Detect which cell encompasses the target text, then output its [X, Y] center coordinate. 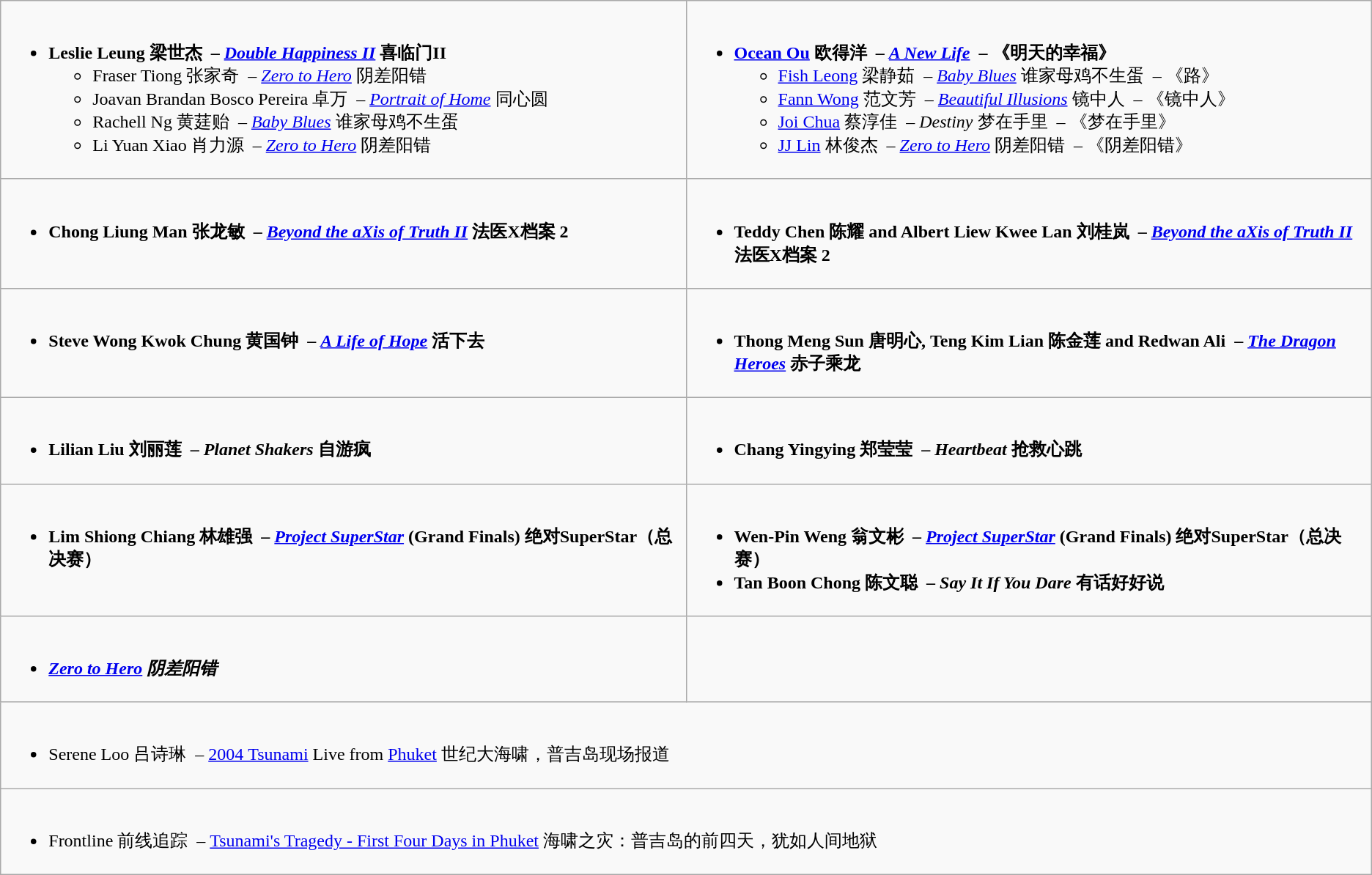
Lim Shiong Chiang 林雄强 – Project SuperStar (Grand Finals) 绝对SuperStar（总决赛） [343, 550]
Chang Yingying 郑莹莹 – Heartbeat 抢救心跳 [1029, 440]
Steve Wong Kwok Chung 黄国钟 – A Life of Hope 活下去 [343, 343]
Wen-Pin Weng 翁文彬 – Project SuperStar (Grand Finals) 绝对SuperStar（总决赛）Tan Boon Chong 陈文聪 – Say It If You Dare 有话好好说 [1029, 550]
Chong Liung Man 张龙敏 – Beyond the aXis of Truth II 法医X档案 2 [343, 233]
Serene Loo 吕诗琳 – 2004 Tsunami Live from Phuket 世纪大海啸，普吉岛现场报道 [686, 745]
Frontline 前线追踪 – Tsunami's Tragedy - First Four Days in Phuket 海啸之灾：普吉岛的前四天，犹如人间地狱 [686, 832]
Lilian Liu 刘丽莲 – Planet Shakers 自游疯 [343, 440]
Teddy Chen 陈耀 and Albert Liew Kwee Lan 刘桂岚 – Beyond the aXis of Truth II 法医X档案 2 [1029, 233]
Thong Meng Sun 唐明心, Teng Kim Lian 陈金莲 and Redwan Ali – The Dragon Heroes 赤子乘龙 [1029, 343]
Zero to Hero 阴差阳错 [343, 660]
